Extract the [x, y] coordinate from the center of the cell holding the provided text.  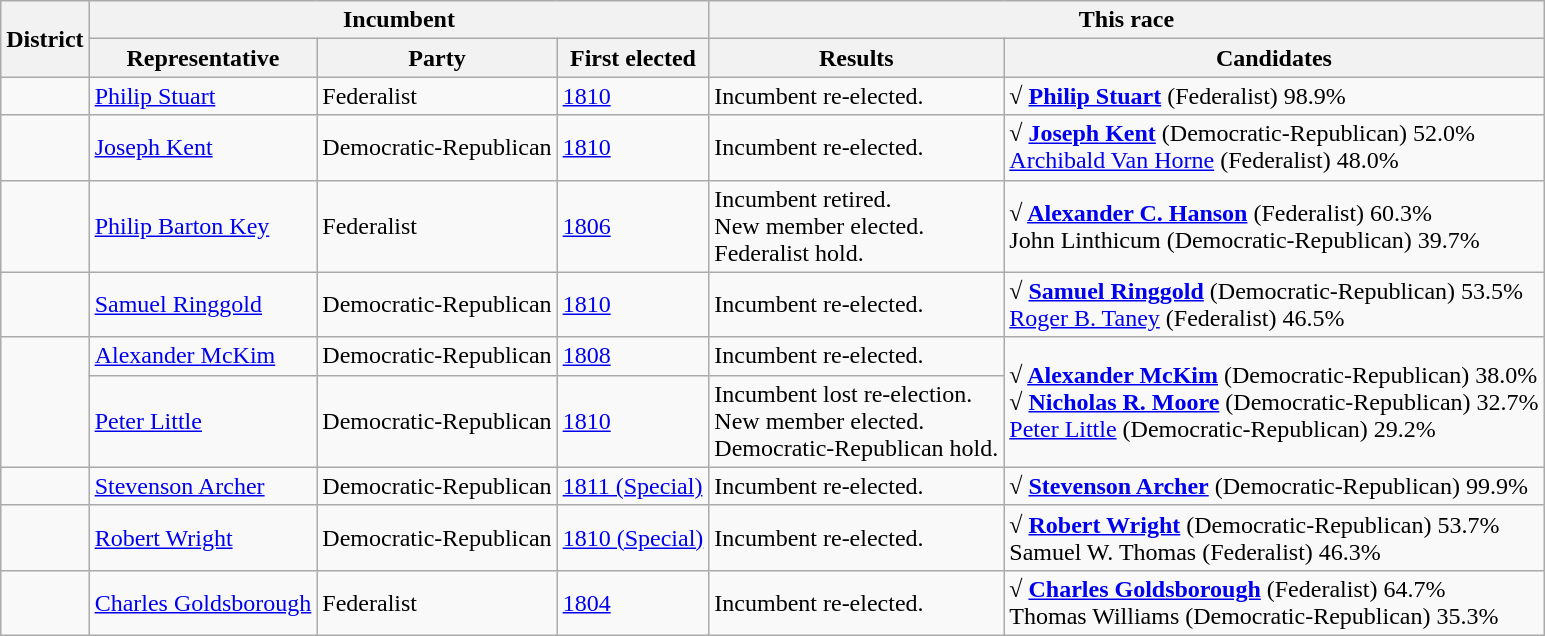
This race [1126, 20]
Stevenson Archer [203, 486]
District [45, 39]
Incumbent retired.New member elected.Federalist hold. [856, 226]
Incumbent [399, 20]
Samuel Ringgold [203, 304]
Party [437, 58]
Candidates [1274, 58]
Alexander McKim [203, 356]
Joseph Kent [203, 148]
√ Alexander McKim (Democratic-Republican) 38.0%√ Nicholas R. Moore (Democratic-Republican) 32.7%Peter Little (Democratic-Republican) 29.2% [1274, 402]
Representative [203, 58]
√ Robert Wright (Democratic-Republican) 53.7%Samuel W. Thomas (Federalist) 46.3% [1274, 538]
1808 [633, 356]
First elected [633, 58]
Philip Stuart [203, 96]
√ Charles Goldsborough (Federalist) 64.7%Thomas Williams (Democratic-Republican) 35.3% [1274, 602]
Peter Little [203, 421]
1810 (Special) [633, 538]
1804 [633, 602]
1811 (Special) [633, 486]
√ Alexander C. Hanson (Federalist) 60.3%John Linthicum (Democratic-Republican) 39.7% [1274, 226]
√ Samuel Ringgold (Democratic-Republican) 53.5%Roger B. Taney (Federalist) 46.5% [1274, 304]
√ Stevenson Archer (Democratic-Republican) 99.9% [1274, 486]
Philip Barton Key [203, 226]
√ Philip Stuart (Federalist) 98.9% [1274, 96]
Charles Goldsborough [203, 602]
Results [856, 58]
Robert Wright [203, 538]
1806 [633, 226]
Incumbent lost re-election.New member elected.Democratic-Republican hold. [856, 421]
√ Joseph Kent (Democratic-Republican) 52.0%Archibald Van Horne (Federalist) 48.0% [1274, 148]
